For the text-containing cell, return its midpoint in (x, y) coordinate format. 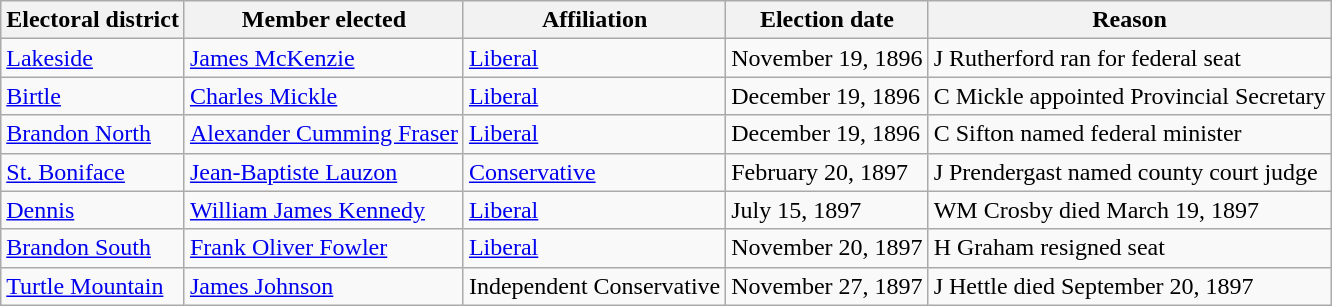
Jean-Baptiste Lauzon (324, 172)
WM Crosby died March 19, 1897 (1130, 210)
Turtle Mountain (93, 286)
Charles Mickle (324, 96)
February 20, 1897 (827, 172)
Electoral district (93, 20)
J Prendergast named county court judge (1130, 172)
C Sifton named federal minister (1130, 134)
Dennis (93, 210)
H Graham resigned seat (1130, 248)
Member elected (324, 20)
Alexander Cumming Fraser (324, 134)
November 27, 1897 (827, 286)
Conservative (594, 172)
William James Kennedy (324, 210)
Brandon South (93, 248)
Independent Conservative (594, 286)
Lakeside (93, 58)
Reason (1130, 20)
November 19, 1896 (827, 58)
J Hettle died September 20, 1897 (1130, 286)
J Rutherford ran for federal seat (1130, 58)
Affiliation (594, 20)
Birtle (93, 96)
Election date (827, 20)
November 20, 1897 (827, 248)
Frank Oliver Fowler (324, 248)
July 15, 1897 (827, 210)
James Johnson (324, 286)
James McKenzie (324, 58)
St. Boniface (93, 172)
Brandon North (93, 134)
C Mickle appointed Provincial Secretary (1130, 96)
